Detect which cell encompasses the target text, then output its [X, Y] center coordinate. 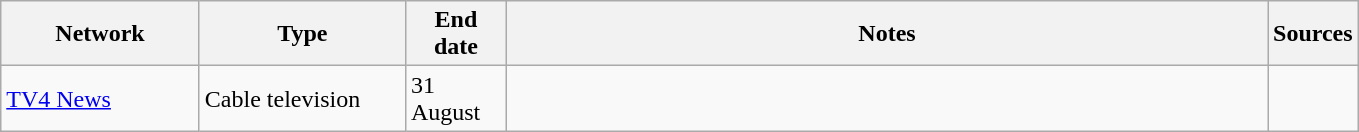
Sources [1314, 34]
Cable television [302, 98]
31 August [456, 98]
Notes [886, 34]
Network [100, 34]
TV4 News [100, 98]
Type [302, 34]
End date [456, 34]
